From the cell containing the given text, extract its center point as [x, y] coordinate. 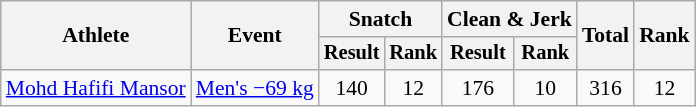
Snatch [380, 19]
316 [606, 88]
176 [478, 88]
Event [255, 36]
Mohd Hafifi Mansor [96, 88]
Athlete [96, 36]
Total [606, 36]
10 [546, 88]
Clean & Jerk [510, 19]
Men's −69 kg [255, 88]
140 [352, 88]
